Search for the cell housing the specified text and yield its (x, y) center coordinate. 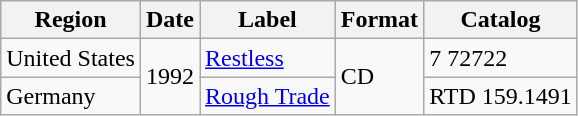
CD (379, 77)
Label (268, 20)
Format (379, 20)
Catalog (501, 20)
1992 (170, 77)
Restless (268, 58)
Germany (71, 96)
Rough Trade (268, 96)
Region (71, 20)
RTD 159.1491 (501, 96)
United States (71, 58)
7 72722 (501, 58)
Date (170, 20)
